Pinpoint the cell where the given text exists, returning its (x, y) midpoint coordinate. 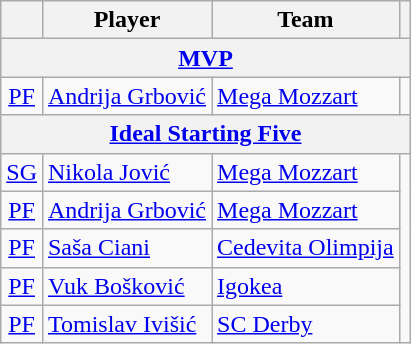
Saša Ciani (126, 248)
Ideal Starting Five (206, 134)
Cedevita Olimpija (306, 248)
Igokea (306, 286)
Vuk Bošković (126, 286)
Tomislav Ivišić (126, 324)
SC Derby (306, 324)
SG (22, 172)
Team (306, 20)
Nikola Jović (126, 172)
MVP (206, 58)
Player (126, 20)
